Extract the [X, Y] coordinate from the center of the cell holding the provided text.  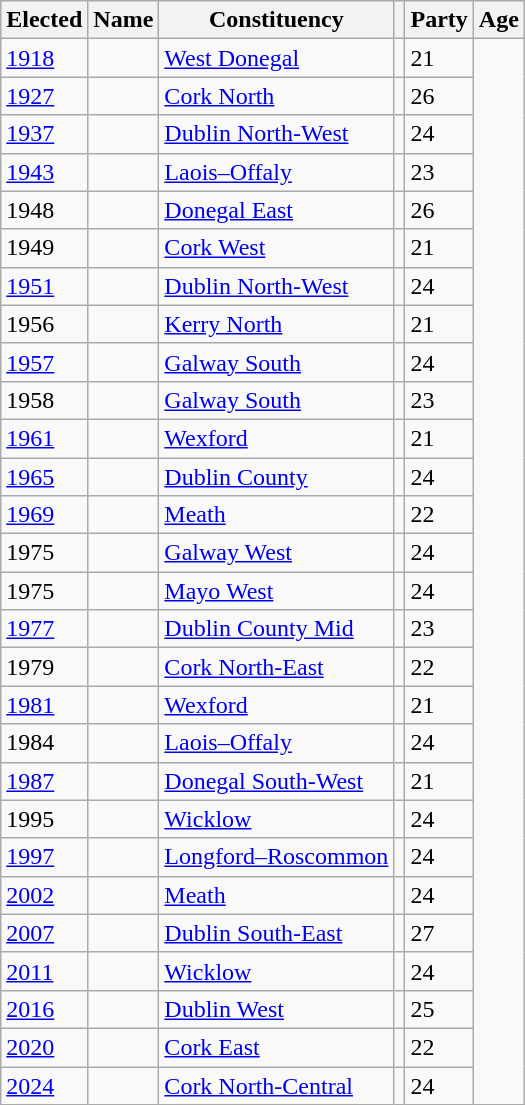
1961 [44, 438]
1937 [44, 134]
Constituency [276, 20]
Dublin South-East [276, 933]
Cork North [276, 96]
Cork West [276, 248]
Name [124, 20]
1979 [44, 667]
1958 [44, 400]
1956 [44, 324]
2002 [44, 895]
Elected [44, 20]
1984 [44, 743]
1981 [44, 705]
1943 [44, 172]
Mayo West [276, 591]
Kerry North [276, 324]
1969 [44, 515]
27 [439, 933]
1948 [44, 210]
Donegal East [276, 210]
1949 [44, 248]
Dublin West [276, 1009]
Dublin County [276, 477]
Cork North-Central [276, 1085]
2016 [44, 1009]
Longford–Roscommon [276, 857]
1965 [44, 477]
1977 [44, 629]
1918 [44, 58]
Cork East [276, 1047]
2007 [44, 933]
1997 [44, 857]
West Donegal [276, 58]
1951 [44, 286]
1995 [44, 819]
Cork North-East [276, 667]
25 [439, 1009]
1927 [44, 96]
2024 [44, 1085]
Galway West [276, 553]
1987 [44, 781]
2011 [44, 971]
Donegal South-West [276, 781]
Dublin County Mid [276, 629]
Age [498, 20]
2020 [44, 1047]
Party [439, 20]
1957 [44, 362]
